From the cell containing the given text, extract its center point as (X, Y) coordinate. 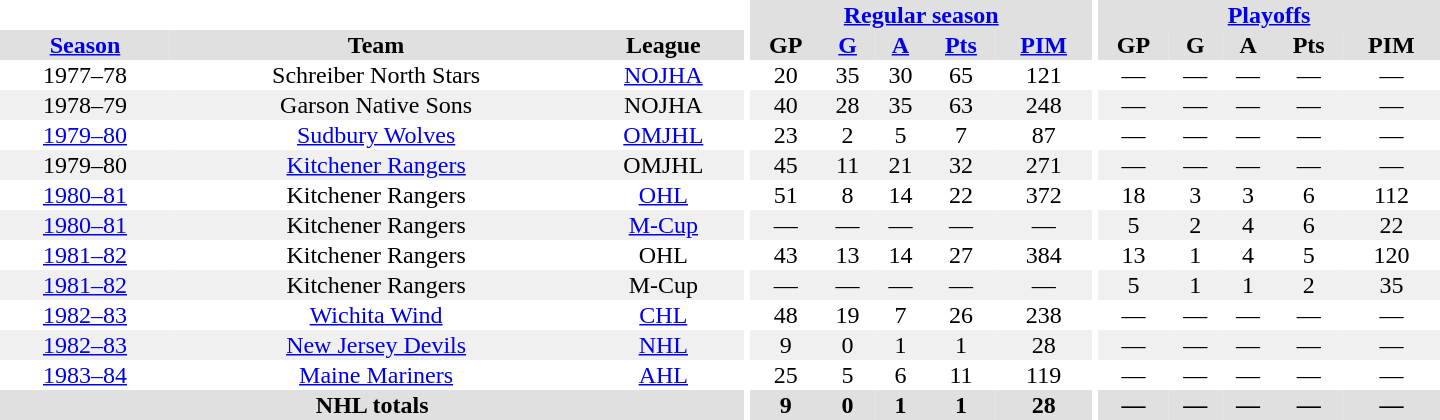
Regular season (921, 15)
Season (85, 45)
45 (786, 165)
AHL (663, 375)
65 (961, 75)
26 (961, 315)
Schreiber North Stars (376, 75)
30 (900, 75)
238 (1044, 315)
87 (1044, 135)
NHL (663, 345)
121 (1044, 75)
27 (961, 255)
Sudbury Wolves (376, 135)
51 (786, 195)
8 (848, 195)
48 (786, 315)
League (663, 45)
21 (900, 165)
Garson Native Sons (376, 105)
63 (961, 105)
23 (786, 135)
NHL totals (372, 405)
Wichita Wind (376, 315)
119 (1044, 375)
25 (786, 375)
32 (961, 165)
120 (1392, 255)
19 (848, 315)
Playoffs (1269, 15)
CHL (663, 315)
112 (1392, 195)
18 (1134, 195)
New Jersey Devils (376, 345)
1977–78 (85, 75)
40 (786, 105)
Team (376, 45)
384 (1044, 255)
248 (1044, 105)
43 (786, 255)
372 (1044, 195)
271 (1044, 165)
1978–79 (85, 105)
Maine Mariners (376, 375)
20 (786, 75)
1983–84 (85, 375)
